Output the [X, Y] coordinate of the center of the cell containing the given text.  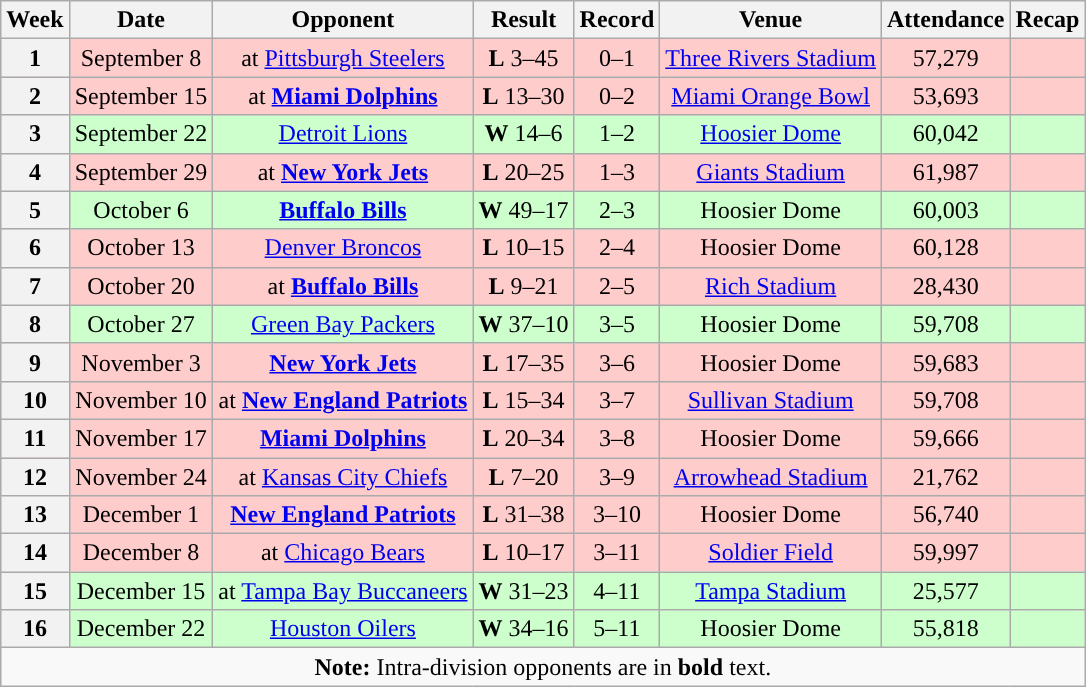
Buffalo Bills [343, 210]
December 15 [141, 591]
September 29 [141, 172]
61,987 [945, 172]
Sullivan Stadium [771, 400]
Recap [1048, 20]
59,666 [945, 438]
3–6 [617, 362]
W 14–6 [524, 134]
at Kansas City Chiefs [343, 477]
2 [35, 96]
3–11 [617, 553]
November 17 [141, 438]
7 [35, 286]
L 17–35 [524, 362]
Arrowhead Stadium [771, 477]
W 37–10 [524, 324]
October 20 [141, 286]
59,683 [945, 362]
Miami Orange Bowl [771, 96]
L 3–45 [524, 58]
57,279 [945, 58]
8 [35, 324]
Rich Stadium [771, 286]
W 34–16 [524, 629]
September 22 [141, 134]
2–4 [617, 248]
Soldier Field [771, 553]
60,003 [945, 210]
Result [524, 20]
59,997 [945, 553]
53,693 [945, 96]
Venue [771, 20]
3–8 [617, 438]
at Chicago Bears [343, 553]
at Buffalo Bills [343, 286]
0–1 [617, 58]
Denver Broncos [343, 248]
November 10 [141, 400]
10 [35, 400]
21,762 [945, 477]
13 [35, 515]
6 [35, 248]
0–2 [617, 96]
Date [141, 20]
12 [35, 477]
60,042 [945, 134]
4–11 [617, 591]
Green Bay Packers [343, 324]
September 8 [141, 58]
14 [35, 553]
Houston Oilers [343, 629]
L 9–21 [524, 286]
Giants Stadium [771, 172]
at Tampa Bay Buccaneers [343, 591]
Tampa Stadium [771, 591]
W 49–17 [524, 210]
3–9 [617, 477]
55,818 [945, 629]
2–5 [617, 286]
11 [35, 438]
1 [35, 58]
Miami Dolphins [343, 438]
Week [35, 20]
L 7–20 [524, 477]
3 [35, 134]
November 3 [141, 362]
L 20–25 [524, 172]
5 [35, 210]
October 27 [141, 324]
15 [35, 591]
L 10–15 [524, 248]
16 [35, 629]
December 1 [141, 515]
3–7 [617, 400]
Record [617, 20]
1–2 [617, 134]
9 [35, 362]
October 13 [141, 248]
5–11 [617, 629]
Detroit Lions [343, 134]
at New England Patriots [343, 400]
October 6 [141, 210]
Three Rivers Stadium [771, 58]
2–3 [617, 210]
3–10 [617, 515]
1–3 [617, 172]
at Miami Dolphins [343, 96]
L 31–38 [524, 515]
Note: Intra-division opponents are in bold text. [543, 667]
New York Jets [343, 362]
W 31–23 [524, 591]
L 15–34 [524, 400]
60,128 [945, 248]
25,577 [945, 591]
September 15 [141, 96]
L 13–30 [524, 96]
December 22 [141, 629]
Opponent [343, 20]
L 10–17 [524, 553]
28,430 [945, 286]
New England Patriots [343, 515]
at New York Jets [343, 172]
at Pittsburgh Steelers [343, 58]
4 [35, 172]
December 8 [141, 553]
November 24 [141, 477]
56,740 [945, 515]
Attendance [945, 20]
L 20–34 [524, 438]
3–5 [617, 324]
